Scan for the cell matching the given text and deliver its [x, y] coordinate at center. 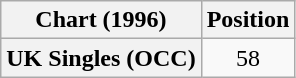
58 [248, 58]
Chart (1996) [101, 20]
UK Singles (OCC) [101, 58]
Position [248, 20]
